Return the (X, Y) coordinate for the center point of the cell that contains the specified text.  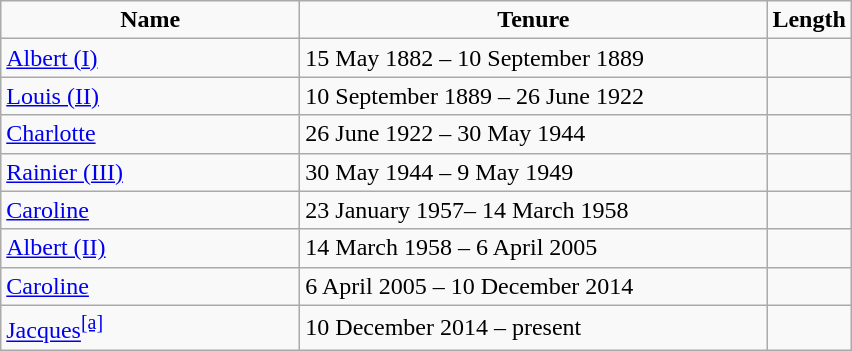
Charlotte (150, 134)
Length (809, 20)
Jacques[a] (150, 328)
14 March 1958 – 6 April 2005 (534, 248)
30 May 1944 – 9 May 1949 (534, 172)
Albert (II) (150, 248)
10 December 2014 – present (534, 328)
Louis (II) (150, 96)
26 June 1922 – 30 May 1944 (534, 134)
10 September 1889 – 26 June 1922 (534, 96)
23 January 1957– 14 March 1958 (534, 210)
Rainier (III) (150, 172)
15 May 1882 – 10 September 1889 (534, 58)
6 April 2005 – 10 December 2014 (534, 286)
Albert (I) (150, 58)
Tenure (534, 20)
Name (150, 20)
